Return [X, Y] of the center of cell containing provided text 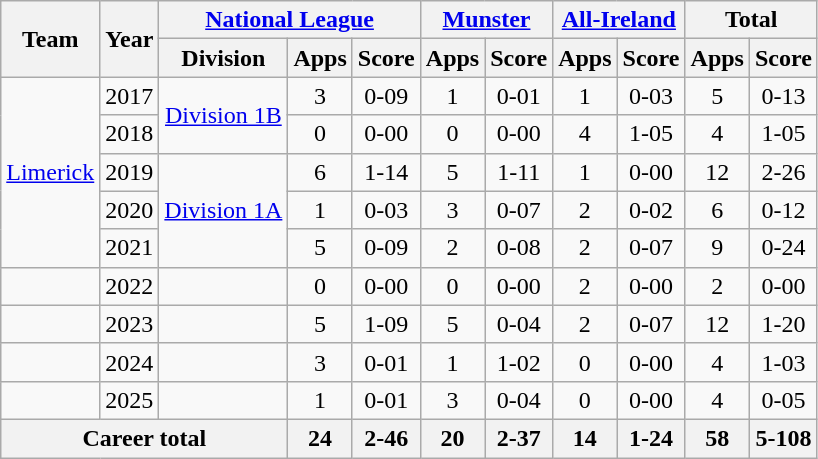
0-02 [651, 210]
2-46 [386, 438]
1-20 [783, 324]
1-11 [519, 172]
2021 [130, 248]
1-24 [651, 438]
National League [290, 20]
1-09 [386, 324]
Division 1B [224, 115]
Limerick [50, 172]
Team [50, 39]
Division [224, 58]
2025 [130, 400]
2022 [130, 286]
2023 [130, 324]
All-Ireland [619, 20]
0-13 [783, 96]
2-26 [783, 172]
2017 [130, 96]
2024 [130, 362]
0-08 [519, 248]
9 [717, 248]
58 [717, 438]
Total [751, 20]
Munster [486, 20]
Career total [144, 438]
2-37 [519, 438]
2019 [130, 172]
0-05 [783, 400]
1-14 [386, 172]
Year [130, 39]
24 [320, 438]
1-02 [519, 362]
1-03 [783, 362]
0-24 [783, 248]
14 [585, 438]
20 [452, 438]
0-12 [783, 210]
Division 1A [224, 210]
2018 [130, 134]
5-108 [783, 438]
2020 [130, 210]
